Extract the [x, y] coordinate from the center of the cell holding the provided text.  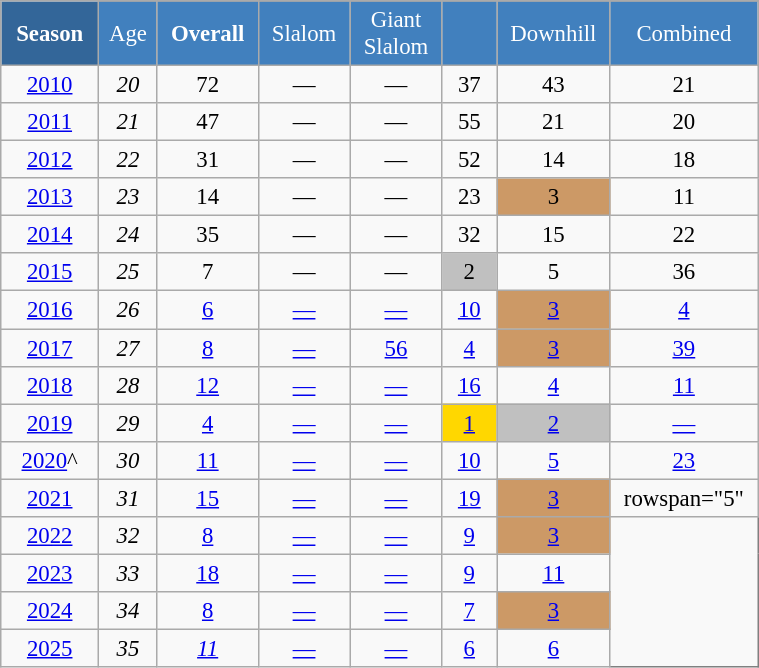
72 [208, 85]
28 [128, 385]
34 [128, 611]
2019 [50, 423]
GiantSlalom [396, 34]
56 [396, 348]
2010 [50, 85]
2014 [50, 235]
36 [684, 273]
2023 [50, 573]
2013 [50, 197]
12 [208, 385]
Downhill [554, 34]
27 [128, 348]
2017 [50, 348]
1 [470, 423]
25 [128, 273]
2011 [50, 122]
2024 [50, 611]
16 [470, 385]
39 [684, 348]
2016 [50, 310]
55 [470, 122]
2025 [50, 648]
26 [128, 310]
24 [128, 235]
Overall [208, 34]
33 [128, 573]
47 [208, 122]
rowspan="5" [684, 498]
2022 [50, 536]
43 [554, 85]
19 [470, 498]
Combined [684, 34]
30 [128, 460]
2012 [50, 160]
2015 [50, 273]
Age [128, 34]
2020^ [50, 460]
29 [128, 423]
37 [470, 85]
2021 [50, 498]
52 [470, 160]
Season [50, 34]
2018 [50, 385]
Slalom [304, 34]
